Pinpoint the cell where the given text exists, returning its [x, y] midpoint coordinate. 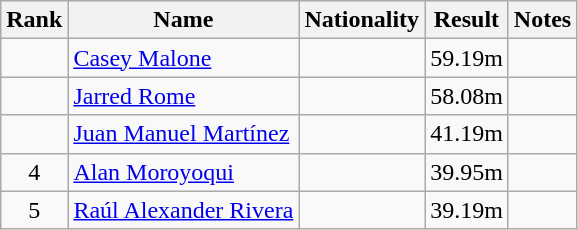
Casey Malone [184, 58]
Name [184, 20]
Raúl Alexander Rivera [184, 210]
Rank [34, 20]
5 [34, 210]
39.95m [467, 172]
39.19m [467, 210]
Alan Moroyoqui [184, 172]
41.19m [467, 134]
59.19m [467, 58]
Nationality [362, 20]
58.08m [467, 96]
Juan Manuel Martínez [184, 134]
4 [34, 172]
Notes [542, 20]
Result [467, 20]
Jarred Rome [184, 96]
